Determine the (x, y) coordinate at the center of the cell enclosing the given text.  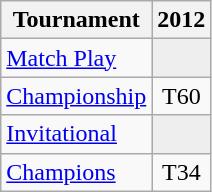
T60 (182, 96)
Match Play (76, 58)
T34 (182, 172)
Tournament (76, 20)
2012 (182, 20)
Championship (76, 96)
Invitational (76, 134)
Champions (76, 172)
